Detect which cell encompasses the target text, then output its [X, Y] center coordinate. 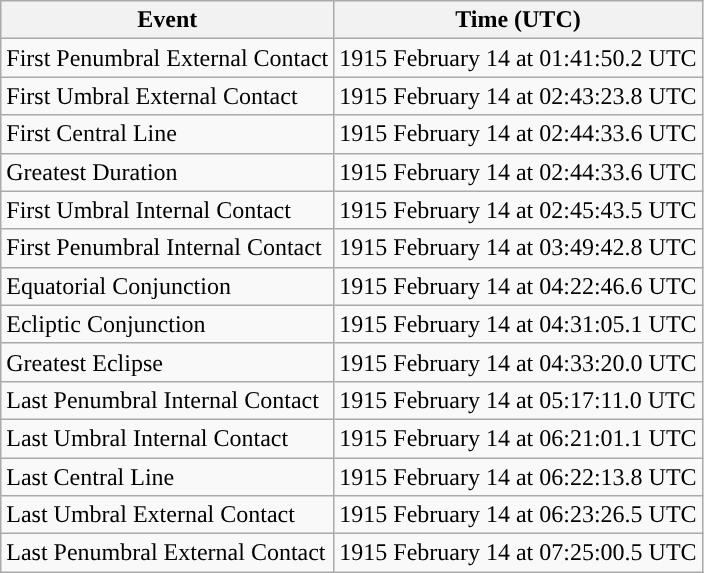
Time (UTC) [518, 20]
1915 February 14 at 01:41:50.2 UTC [518, 58]
1915 February 14 at 06:22:13.8 UTC [518, 477]
Event [168, 20]
First Penumbral Internal Contact [168, 248]
1915 February 14 at 06:23:26.5 UTC [518, 515]
Equatorial Conjunction [168, 286]
Last Central Line [168, 477]
First Umbral Internal Contact [168, 210]
1915 February 14 at 04:31:05.1 UTC [518, 324]
1915 February 14 at 02:45:43.5 UTC [518, 210]
1915 February 14 at 04:22:46.6 UTC [518, 286]
1915 February 14 at 06:21:01.1 UTC [518, 438]
Ecliptic Conjunction [168, 324]
Greatest Eclipse [168, 362]
1915 February 14 at 07:25:00.5 UTC [518, 553]
Last Umbral Internal Contact [168, 438]
1915 February 14 at 03:49:42.8 UTC [518, 248]
Last Penumbral Internal Contact [168, 400]
Greatest Duration [168, 172]
Last Umbral External Contact [168, 515]
1915 February 14 at 02:43:23.8 UTC [518, 96]
Last Penumbral External Contact [168, 553]
1915 February 14 at 04:33:20.0 UTC [518, 362]
1915 February 14 at 05:17:11.0 UTC [518, 400]
First Central Line [168, 134]
First Penumbral External Contact [168, 58]
First Umbral External Contact [168, 96]
